Identify which cell holds the provided text, then report its (X, Y) central coordinate. 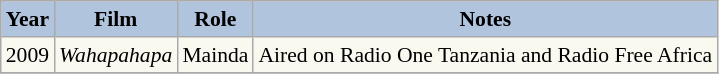
Film (116, 19)
Mainda (215, 55)
Year (28, 19)
Aired on Radio One Tanzania and Radio Free Africa (485, 55)
Notes (485, 19)
Role (215, 19)
Wahapahapa (116, 55)
2009 (28, 55)
